Return the (x, y) coordinate for the center point of the cell that contains the specified text.  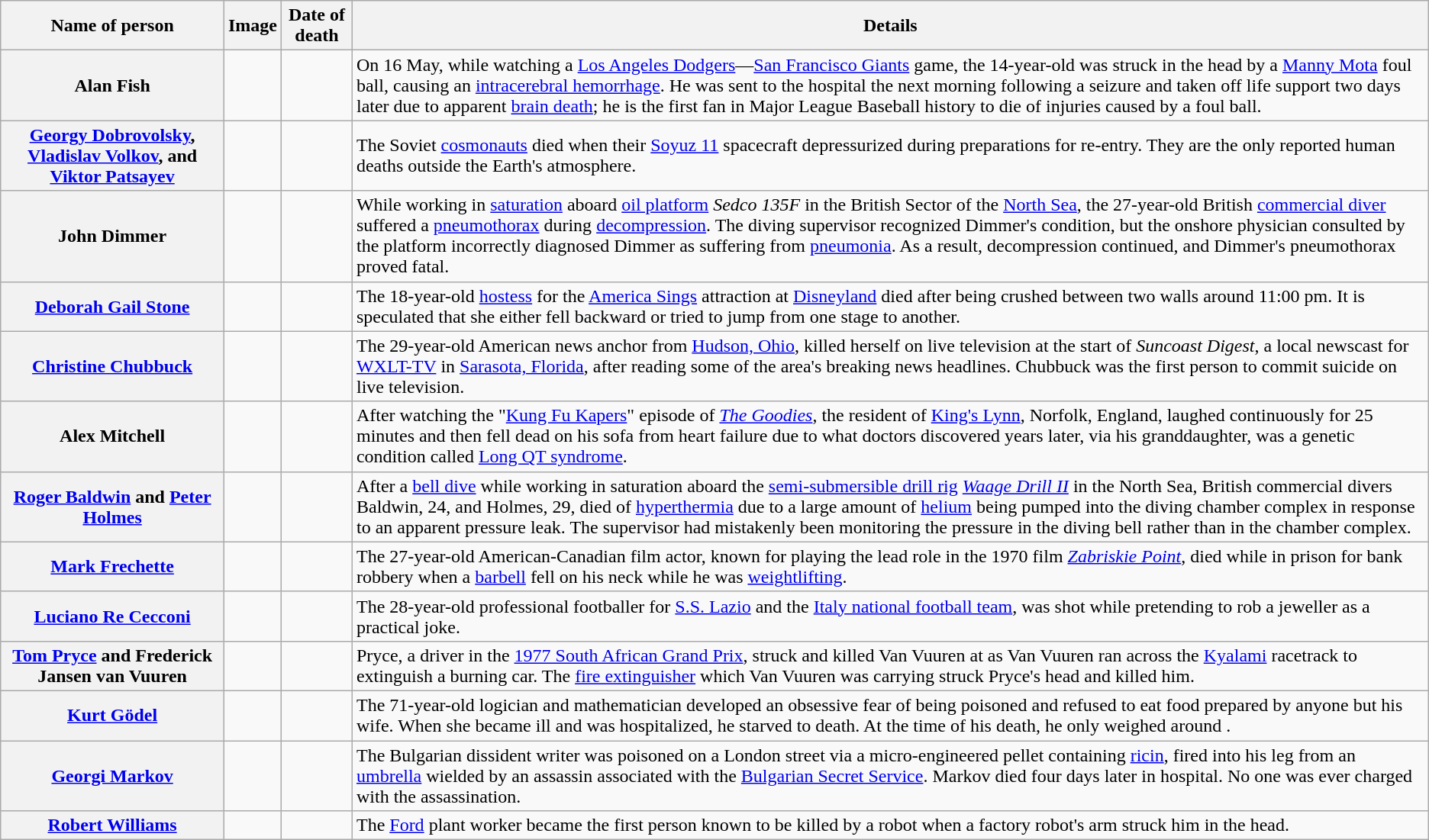
Roger Baldwin and Peter Holmes (113, 507)
Date of death (318, 26)
Kurt Gödel (113, 716)
Christine Chubbuck (113, 366)
John Dimmer (113, 237)
Alex Mitchell (113, 436)
Georgi Markov (113, 775)
Name of person (113, 26)
Robert Williams (113, 826)
Mark Frechette (113, 566)
Image (252, 26)
Details (890, 26)
The Ford plant worker became the first person known to be killed by a robot when a factory robot's arm struck him in the head. (890, 826)
Alan Fish (113, 85)
Tom Pryce and Frederick Jansen van Vuuren (113, 665)
Deborah Gail Stone (113, 307)
Georgy Dobrovolsky, Vladislav Volkov, and Viktor Patsayev (113, 156)
Luciano Re Cecconi (113, 616)
